Locate the cell with the specified text and output its [x, y] center coordinate. 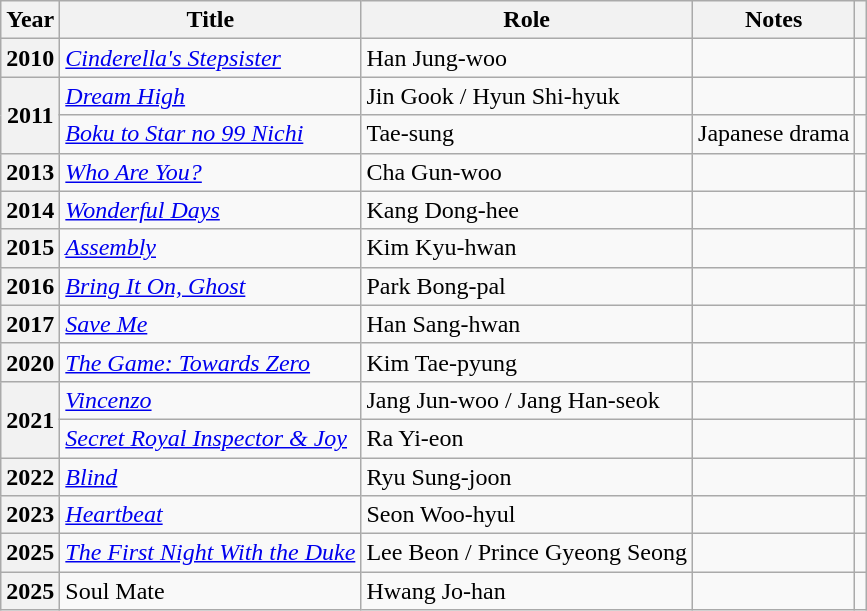
Assembly [210, 248]
Cinderella's Stepsister [210, 58]
Jin Gook / Hyun Shi-hyuk [527, 96]
Year [30, 20]
2010 [30, 58]
Boku to Star no 99 Nichi [210, 134]
Vincenzo [210, 400]
Lee Beon / Prince Gyeong Seong [527, 553]
Kim Tae-pyung [527, 362]
Tae-sung [527, 134]
Park Bong-pal [527, 286]
2021 [30, 419]
Save Me [210, 324]
Ryu Sung-joon [527, 477]
Dream High [210, 96]
Cha Gun-woo [527, 172]
The First Night With the Duke [210, 553]
2011 [30, 115]
Heartbeat [210, 515]
Secret Royal Inspector & Joy [210, 438]
Kim Kyu-hwan [527, 248]
The Game: Towards Zero [210, 362]
Seon Woo-hyul [527, 515]
2016 [30, 286]
2013 [30, 172]
Blind [210, 477]
Jang Jun-woo / Jang Han-seok [527, 400]
Wonderful Days [210, 210]
2014 [30, 210]
Han Sang-hwan [527, 324]
Japanese drama [774, 134]
Han Jung-woo [527, 58]
2017 [30, 324]
Bring It On, Ghost [210, 286]
2015 [30, 248]
Notes [774, 20]
Who Are You? [210, 172]
2022 [30, 477]
2023 [30, 515]
Title [210, 20]
Hwang Jo-han [527, 591]
Role [527, 20]
Ra Yi-eon [527, 438]
Kang Dong-hee [527, 210]
2020 [30, 362]
Soul Mate [210, 591]
